Scan for the cell matching the given text and deliver its [X, Y] coordinate at center. 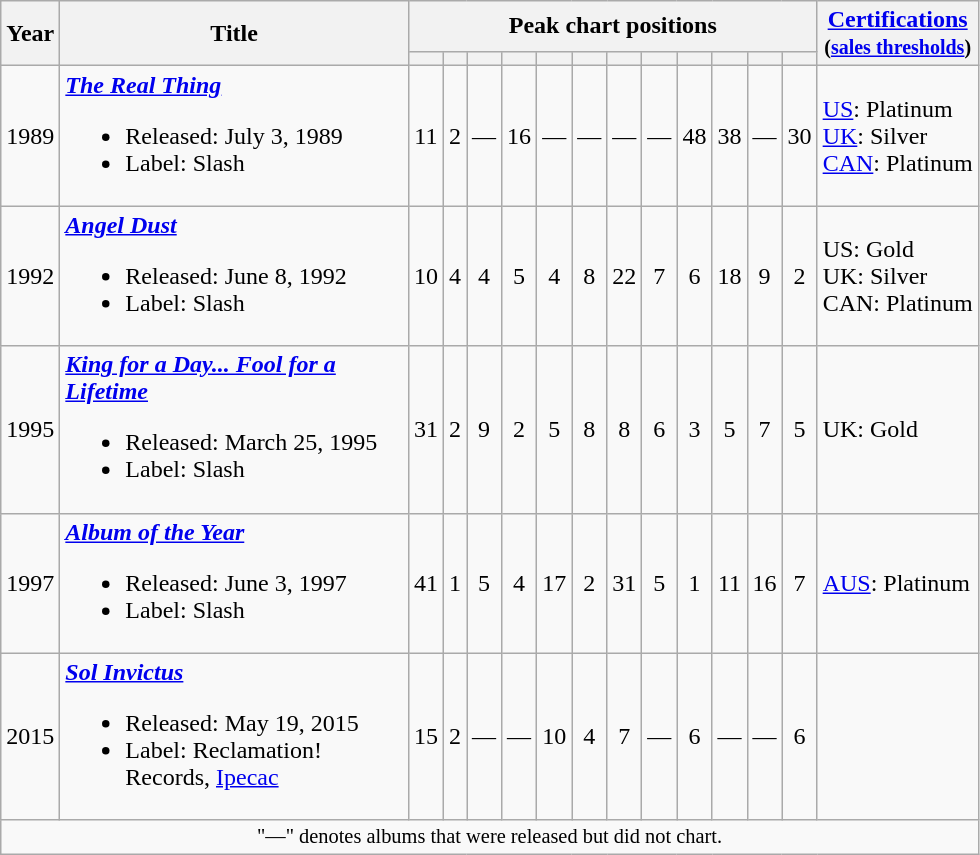
The Real ThingReleased: July 3, 1989Label: Slash [234, 136]
1997 [30, 583]
Album of the YearReleased: June 3, 1997Label: Slash [234, 583]
Angel DustReleased: June 8, 1992Label: Slash [234, 276]
17 [554, 583]
US: GoldUK: SilverCAN: Platinum [898, 276]
"—" denotes albums that were released but did not chart. [490, 837]
41 [426, 583]
Certifications(sales thresholds) [898, 34]
1989 [30, 136]
2015 [30, 736]
22 [624, 276]
1995 [30, 430]
Year [30, 34]
15 [426, 736]
AUS: Platinum [898, 583]
18 [730, 276]
30 [800, 136]
1992 [30, 276]
King for a Day... Fool for a LifetimeReleased: March 25, 1995Label: Slash [234, 430]
48 [694, 136]
UK: Gold [898, 430]
Peak chart positions [612, 26]
Title [234, 34]
US: PlatinumUK: SilverCAN: Platinum [898, 136]
3 [694, 430]
38 [730, 136]
Sol InvictusReleased: May 19, 2015Label: Reclamation! Records, Ipecac [234, 736]
